From the cell containing the given text, extract its center point as (X, Y) coordinate. 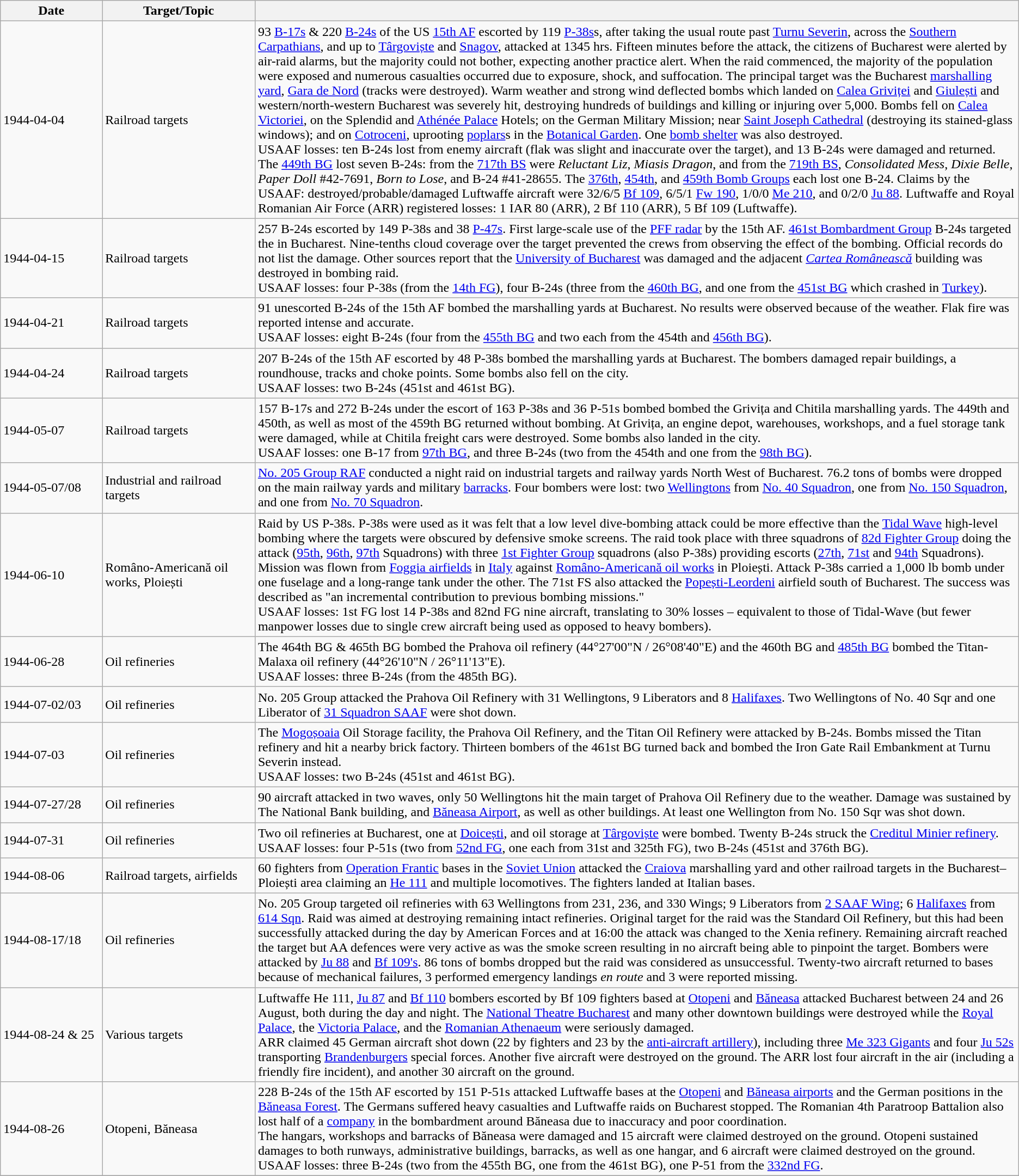
1944-07-03 (51, 755)
Româno-Americană oil works, Ploiești (179, 575)
1944-08-26 (51, 1129)
1944-08-17/18 (51, 941)
Industrial and railroad targets (179, 488)
1944-07-02/03 (51, 705)
1944-04-24 (51, 373)
Various targets (179, 1034)
1944-04-04 (51, 120)
1944-05-07/08 (51, 488)
1944-05-07 (51, 430)
1944-04-15 (51, 258)
1944-08-06 (51, 875)
1944-06-10 (51, 575)
Otopeni, Băneasa (179, 1129)
1944-07-27/28 (51, 805)
Railroad targets, airfields (179, 875)
1944-07-31 (51, 840)
1944-06-28 (51, 661)
Date (51, 11)
1944-04-21 (51, 323)
Target/Topic (179, 11)
1944-08-24 & 25 (51, 1034)
